Return [x, y] of the center of cell containing provided text 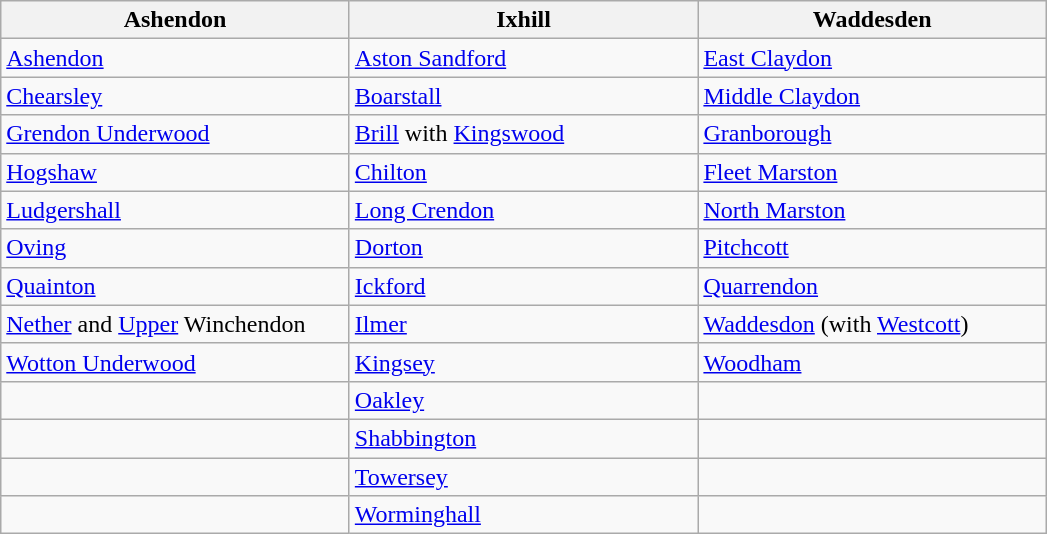
Ickford [524, 286]
Waddesdon (with Westcott) [872, 324]
Pitchcott [872, 248]
Boarstall [524, 96]
Woodham [872, 362]
North Marston [872, 210]
Towersey [524, 477]
Wotton Underwood [176, 362]
Quarrendon [872, 286]
East Claydon [872, 58]
Long Crendon [524, 210]
Fleet Marston [872, 172]
Brill with Kingswood [524, 134]
Worminghall [524, 515]
Quainton [176, 286]
Ludgershall [176, 210]
Kingsey [524, 362]
Chearsley [176, 96]
Middle Claydon [872, 96]
Oving [176, 248]
Aston Sandford [524, 58]
Shabbington [524, 438]
Granborough [872, 134]
Ixhill [524, 20]
Ilmer [524, 324]
Chilton [524, 172]
Dorton [524, 248]
Nether and Upper Winchendon [176, 324]
Grendon Underwood [176, 134]
Oakley [524, 400]
Hogshaw [176, 172]
Waddesden [872, 20]
